For the text-containing cell, return its midpoint in [x, y] coordinate format. 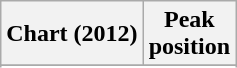
Peakposition [189, 34]
Chart (2012) [72, 34]
